Extract the [x, y] coordinate from the center of the cell holding the provided text.  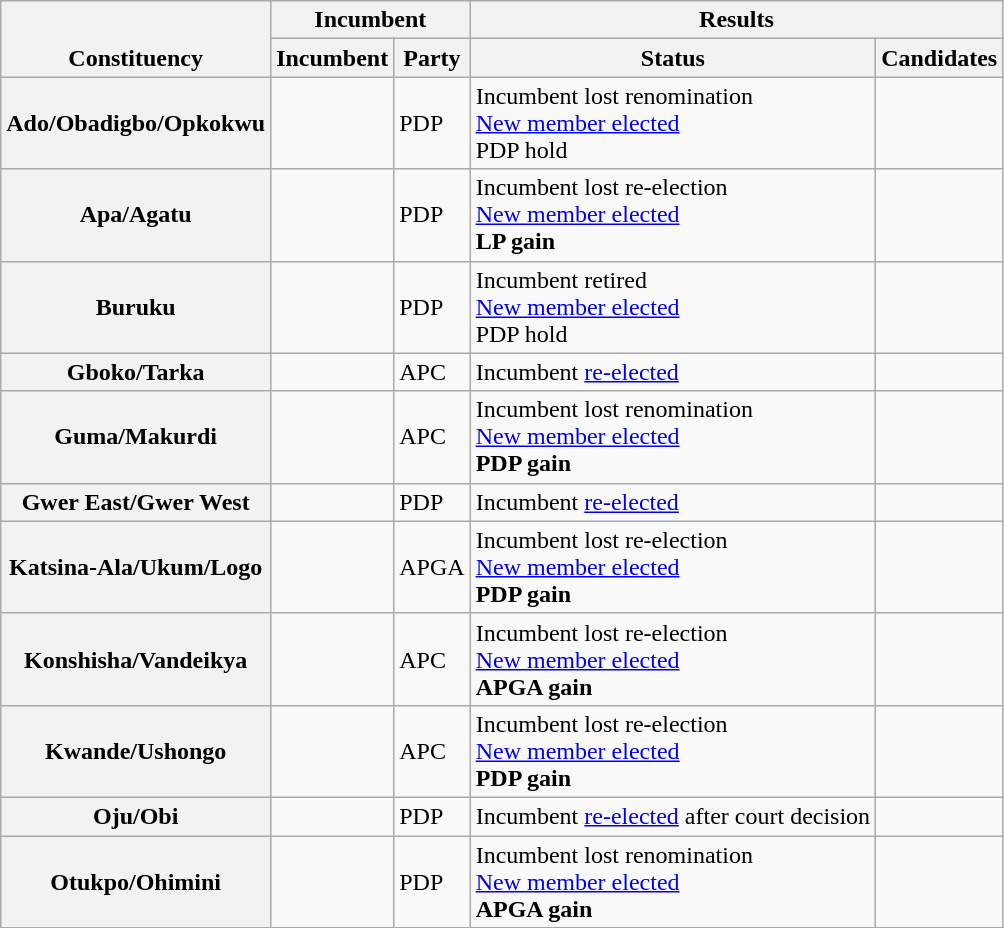
Gwer East/Gwer West [136, 502]
Oju/Obi [136, 816]
Results [736, 20]
APGA [432, 567]
Konshisha/Vandeikya [136, 659]
Party [432, 58]
Apa/Agatu [136, 215]
Incumbent re-elected after court decision [673, 816]
Otukpo/Ohimini [136, 882]
Kwande/Ushongo [136, 751]
Incumbent lost renominationNew member electedPDP hold [673, 123]
Incumbent lost renominationNew member electedAPGA gain [673, 882]
Constituency [136, 39]
Candidates [940, 58]
Incumbent lost re-electionNew member electedAPGA gain [673, 659]
Incumbent lost renominationNew member electedPDP gain [673, 437]
Gboko/Tarka [136, 372]
Katsina-Ala/Ukum/Logo [136, 567]
Buruku [136, 307]
Incumbent lost re-electionNew member electedLP gain [673, 215]
Ado/Obadigbo/Opkokwu [136, 123]
Status [673, 58]
Incumbent retiredNew member electedPDP hold [673, 307]
Guma/Makurdi [136, 437]
